From the cell containing the given text, extract its center point as [X, Y] coordinate. 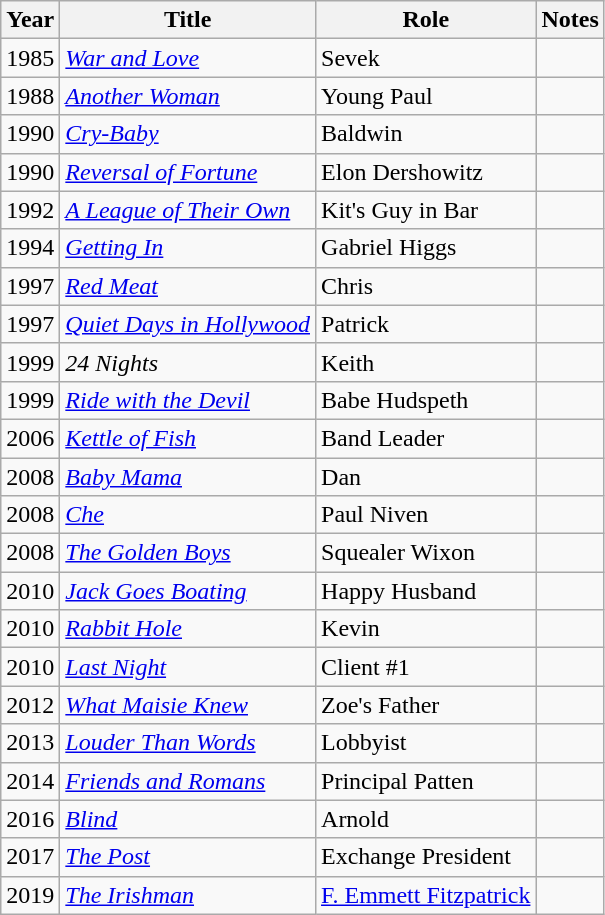
Another Woman [188, 96]
Kevin [426, 629]
F. Emmett Fitzpatrick [426, 895]
1994 [30, 248]
Squealer Wixon [426, 553]
Ride with the Devil [188, 400]
The Post [188, 857]
Getting In [188, 248]
Title [188, 20]
Rabbit Hole [188, 629]
War and Love [188, 58]
Last Night [188, 667]
Kit's Guy in Bar [426, 210]
Client #1 [426, 667]
The Irishman [188, 895]
Louder Than Words [188, 743]
2017 [30, 857]
Blind [188, 819]
Band Leader [426, 438]
2016 [30, 819]
Cry-Baby [188, 134]
Red Meat [188, 286]
2006 [30, 438]
Gabriel Higgs [426, 248]
Notes [570, 20]
2013 [30, 743]
Friends and Romans [188, 781]
The Golden Boys [188, 553]
2019 [30, 895]
Quiet Days in Hollywood [188, 324]
Exchange President [426, 857]
Babe Hudspeth [426, 400]
Zoe's Father [426, 705]
1988 [30, 96]
Arnold [426, 819]
2014 [30, 781]
Baldwin [426, 134]
Chris [426, 286]
2012 [30, 705]
Che [188, 515]
A League of Their Own [188, 210]
Baby Mama [188, 477]
Kettle of Fish [188, 438]
Year [30, 20]
Dan [426, 477]
Role [426, 20]
1992 [30, 210]
24 Nights [188, 362]
Keith [426, 362]
Sevek [426, 58]
1985 [30, 58]
Happy Husband [426, 591]
Jack Goes Boating [188, 591]
Paul Niven [426, 515]
Reversal of Fortune [188, 172]
Elon Dershowitz [426, 172]
Lobbyist [426, 743]
What Maisie Knew [188, 705]
Patrick [426, 324]
Young Paul [426, 96]
Principal Patten [426, 781]
